For the text-containing cell, return its midpoint in [X, Y] coordinate format. 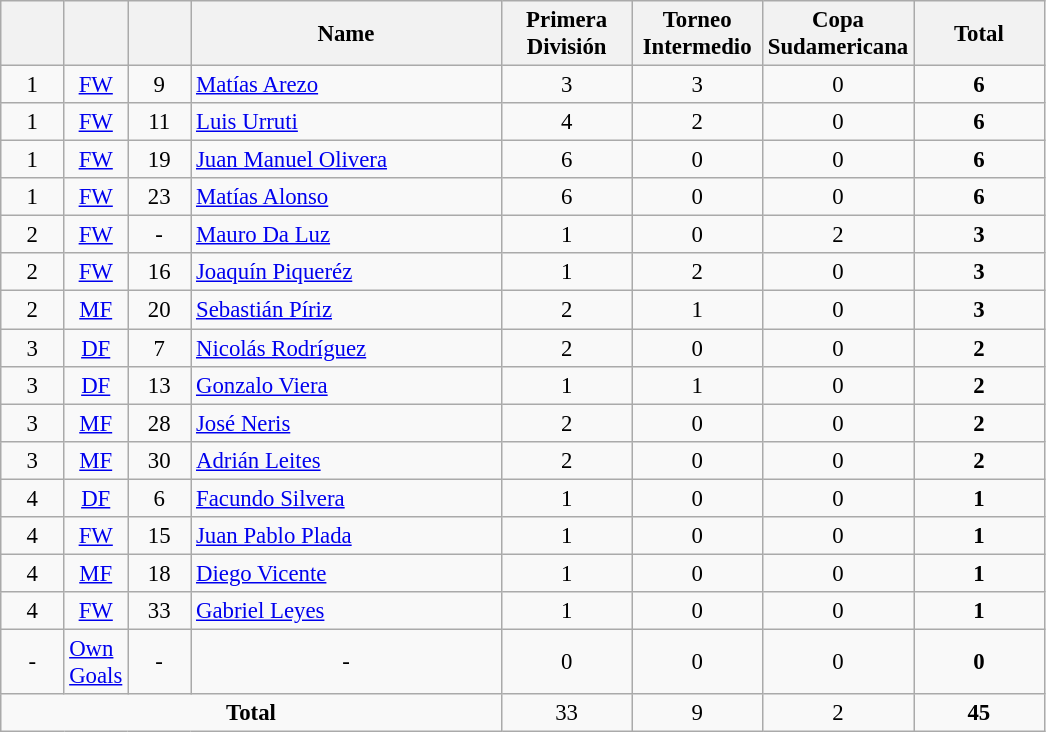
Joaquín Piqueréz [346, 273]
Diego Vicente [346, 573]
Sebastián Píriz [346, 310]
7 [160, 348]
Gonzalo Viera [346, 385]
Luis Urruti [346, 122]
28 [160, 423]
Matías Arezo [346, 85]
15 [160, 536]
Nicolás Rodríguez [346, 348]
16 [160, 273]
Adrián Leites [346, 460]
11 [160, 122]
Mauro Da Luz [346, 235]
Matías Alonso [346, 197]
20 [160, 310]
Name [346, 34]
Copa Sudamericana [838, 34]
19 [160, 160]
23 [160, 197]
Own Goals [96, 662]
30 [160, 460]
Facundo Silvera [346, 498]
18 [160, 573]
Gabriel Leyes [346, 611]
José Neris [346, 423]
45 [980, 713]
Juan Manuel Olivera [346, 160]
Torneo Intermedio [698, 34]
Juan Pablo Plada [346, 536]
Primera División [566, 34]
13 [160, 385]
